Search for the cell housing the specified text and yield its [x, y] center coordinate. 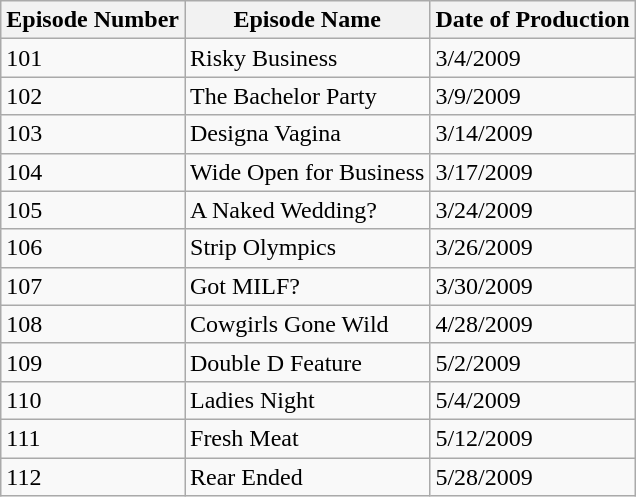
4/28/2009 [532, 324]
Wide Open for Business [306, 172]
108 [93, 324]
3/24/2009 [532, 210]
3/17/2009 [532, 172]
104 [93, 172]
5/28/2009 [532, 477]
The Bachelor Party [306, 96]
3/14/2009 [532, 134]
Episode Name [306, 20]
105 [93, 210]
Date of Production [532, 20]
Double D Feature [306, 362]
107 [93, 286]
Strip Olympics [306, 248]
5/12/2009 [532, 438]
Got MILF? [306, 286]
Ladies Night [306, 400]
A Naked Wedding? [306, 210]
5/4/2009 [532, 400]
101 [93, 58]
Episode Number [93, 20]
5/2/2009 [532, 362]
103 [93, 134]
3/4/2009 [532, 58]
Cowgirls Gone Wild [306, 324]
111 [93, 438]
109 [93, 362]
3/26/2009 [532, 248]
106 [93, 248]
3/9/2009 [532, 96]
Rear Ended [306, 477]
110 [93, 400]
3/30/2009 [532, 286]
Risky Business [306, 58]
Designa Vagina [306, 134]
112 [93, 477]
Fresh Meat [306, 438]
102 [93, 96]
